Return the (x, y) coordinate for the center point of the cell that contains the specified text.  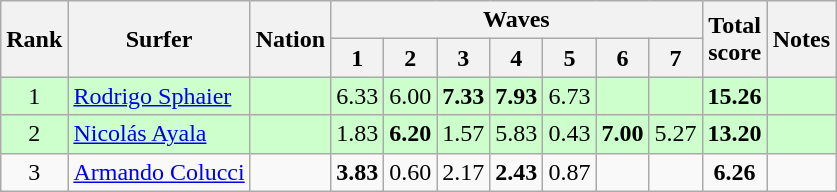
0.87 (570, 172)
Waves (516, 20)
6.73 (570, 96)
0.43 (570, 134)
1.57 (464, 134)
13.20 (734, 134)
4 (516, 58)
Nicolás Ayala (159, 134)
0.60 (410, 172)
Surfer (159, 39)
5 (570, 58)
2.17 (464, 172)
Nation (290, 39)
Rodrigo Sphaier (159, 96)
6.00 (410, 96)
3.83 (358, 172)
7.00 (622, 134)
6.20 (410, 134)
7 (676, 58)
2.43 (516, 172)
6.33 (358, 96)
15.26 (734, 96)
Armando Colucci (159, 172)
Totalscore (734, 39)
7.33 (464, 96)
5.27 (676, 134)
5.83 (516, 134)
6.26 (734, 172)
Rank (34, 39)
7.93 (516, 96)
Notes (801, 39)
6 (622, 58)
1.83 (358, 134)
